Pinpoint the cell where the given text exists, returning its (X, Y) midpoint coordinate. 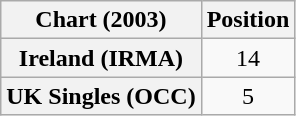
UK Singles (OCC) (101, 96)
Chart (2003) (101, 20)
14 (248, 58)
Ireland (IRMA) (101, 58)
5 (248, 96)
Position (248, 20)
